Locate the cell with the specified text and output its (x, y) center coordinate. 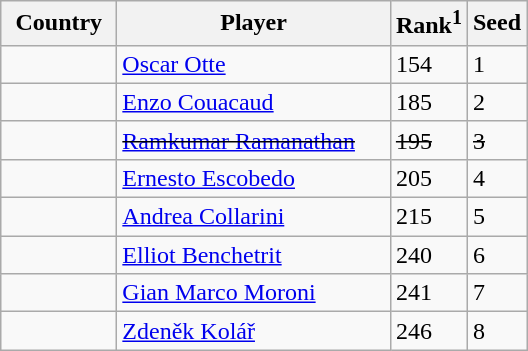
Player (254, 24)
205 (428, 178)
241 (428, 293)
Enzo Couacaud (254, 102)
185 (428, 102)
246 (428, 331)
Ramkumar Ramanathan (254, 140)
195 (428, 140)
Gian Marco Moroni (254, 293)
Elliot Benchetrit (254, 255)
Rank1 (428, 24)
4 (496, 178)
Andrea Collarini (254, 217)
Ernesto Escobedo (254, 178)
6 (496, 255)
Oscar Otte (254, 64)
240 (428, 255)
8 (496, 331)
154 (428, 64)
3 (496, 140)
2 (496, 102)
Zdeněk Kolář (254, 331)
215 (428, 217)
7 (496, 293)
Country (59, 24)
1 (496, 64)
Seed (496, 24)
5 (496, 217)
